Provide the [X, Y] coordinate of the cell's center where the given text is located.  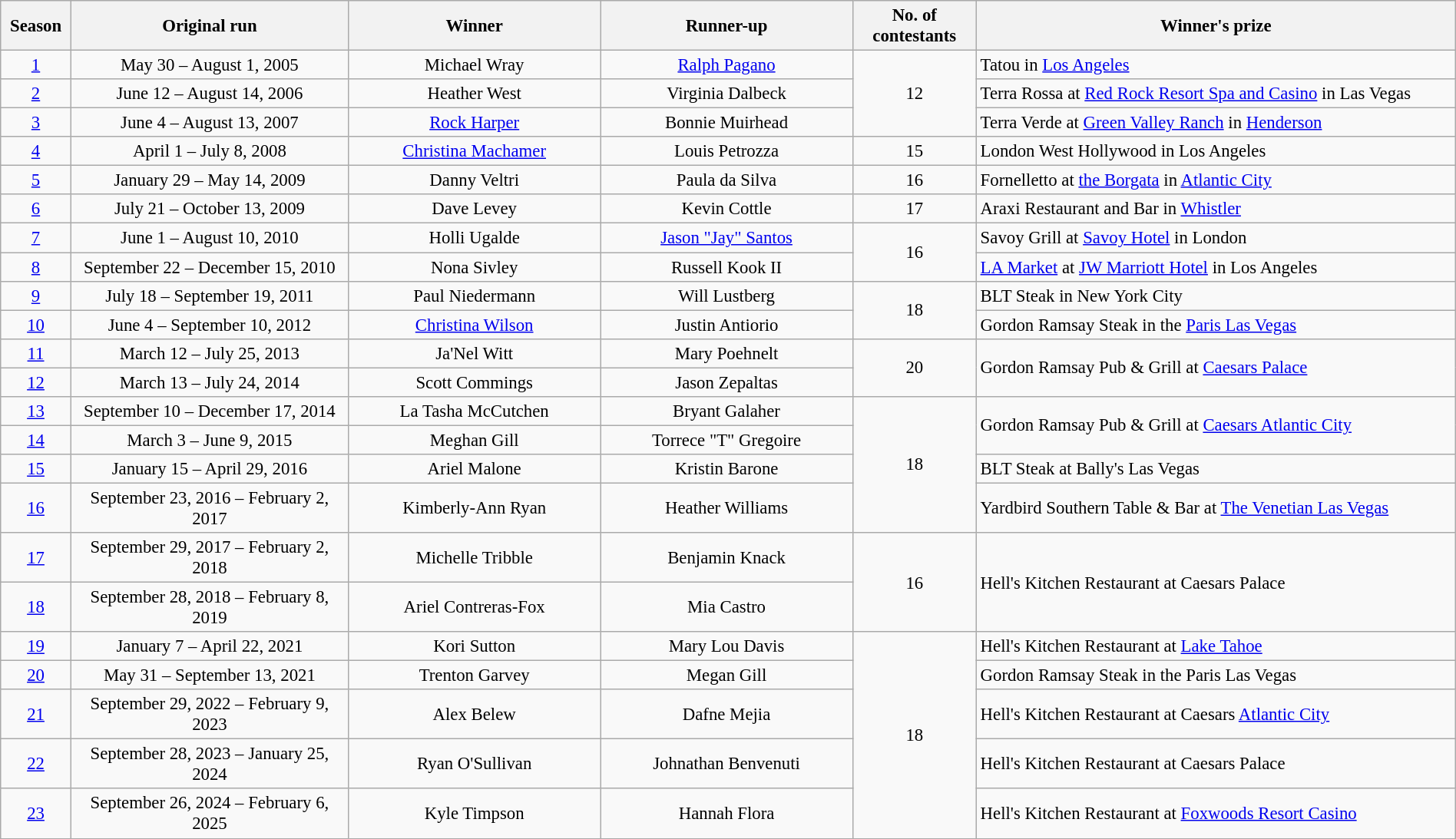
September 23, 2016 – February 2, 2017 [209, 508]
Mia Castro [726, 608]
Benjamin Knack [726, 557]
June 12 – August 14, 2006 [209, 94]
May 30 – August 1, 2005 [209, 65]
Terra Verde at Green Valley Ranch in Henderson [1216, 123]
Jason Zepaltas [726, 382]
September 28, 2018 – February 8, 2019 [209, 608]
LA Market at JW Marriott Hotel in Los Angeles [1216, 267]
13 [36, 411]
Hell's Kitchen Restaurant at Caesars Atlantic City [1216, 714]
Jason "Jay" Santos [726, 238]
Mary Lou Davis [726, 646]
Kyle Timpson [474, 814]
Hell's Kitchen Restaurant at Lake Tahoe [1216, 646]
Michelle Tribble [474, 557]
BLT Steak at Bally's Las Vegas [1216, 469]
July 18 – September 19, 2011 [209, 296]
9 [36, 296]
Holli Ugalde [474, 238]
Bonnie Muirhead [726, 123]
Kori Sutton [474, 646]
21 [36, 714]
Season [36, 26]
Kevin Cottle [726, 210]
September 29, 2017 – February 2, 2018 [209, 557]
June 1 – August 10, 2010 [209, 238]
1 [36, 65]
BLT Steak in New York City [1216, 296]
Dafne Mejia [726, 714]
Original run [209, 26]
Megan Gill [726, 675]
March 3 – June 9, 2015 [209, 440]
Ariel Malone [474, 469]
March 12 – July 25, 2013 [209, 353]
Savoy Grill at Savoy Hotel in London [1216, 238]
July 21 – October 13, 2009 [209, 210]
Paula da Silva [726, 180]
March 13 – July 24, 2014 [209, 382]
Bryant Galaher [726, 411]
April 1 – July 8, 2008 [209, 151]
Ryan O'Sullivan [474, 765]
Heather West [474, 94]
Will Lustberg [726, 296]
Gordon Ramsay Pub & Grill at Caesars Atlantic City [1216, 425]
Trenton Garvey [474, 675]
Mary Poehnelt [726, 353]
June 4 – August 13, 2007 [209, 123]
Scott Commings [474, 382]
5 [36, 180]
January 29 – May 14, 2009 [209, 180]
September 28, 2023 – January 25, 2024 [209, 765]
Paul Niedermann [474, 296]
Christina Wilson [474, 325]
September 29, 2022 – February 9, 2023 [209, 714]
May 31 – September 13, 2021 [209, 675]
19 [36, 646]
Meghan Gill [474, 440]
Johnathan Benvenuti [726, 765]
10 [36, 325]
4 [36, 151]
Gordon Ramsay Pub & Grill at Caesars Palace [1216, 367]
Louis Petrozza [726, 151]
2 [36, 94]
Hannah Flora [726, 814]
Danny Veltri [474, 180]
June 4 – September 10, 2012 [209, 325]
8 [36, 267]
22 [36, 765]
Winner [474, 26]
Christina Machamer [474, 151]
La Tasha McCutchen [474, 411]
Kimberly-Ann Ryan [474, 508]
3 [36, 123]
11 [36, 353]
September 22 – December 15, 2010 [209, 267]
6 [36, 210]
Fornelletto at the Borgata in Atlantic City [1216, 180]
Runner-up [726, 26]
Torrece "T" Gregoire [726, 440]
Nona Sivley [474, 267]
Winner's prize [1216, 26]
Hell's Kitchen Restaurant at Foxwoods Resort Casino [1216, 814]
Ariel Contreras-Fox [474, 608]
Araxi Restaurant and Bar in Whistler [1216, 210]
7 [36, 238]
January 15 – April 29, 2016 [209, 469]
Tatou in Los Angeles [1216, 65]
London West Hollywood in Los Angeles [1216, 151]
January 7 – April 22, 2021 [209, 646]
Heather Williams [726, 508]
No. of contestants [914, 26]
Justin Antiorio [726, 325]
Russell Kook II [726, 267]
Virginia Dalbeck [726, 94]
Dave Levey [474, 210]
Ja'Nel Witt [474, 353]
Ralph Pagano [726, 65]
23 [36, 814]
September 10 – December 17, 2014 [209, 411]
Kristin Barone [726, 469]
Rock Harper [474, 123]
Terra Rossa at Red Rock Resort Spa and Casino in Las Vegas [1216, 94]
14 [36, 440]
Michael Wray [474, 65]
September 26, 2024 – February 6, 2025 [209, 814]
Yardbird Southern Table & Bar at The Venetian Las Vegas [1216, 508]
Alex Belew [474, 714]
